Scan for the cell matching the given text and deliver its [x, y] coordinate at center. 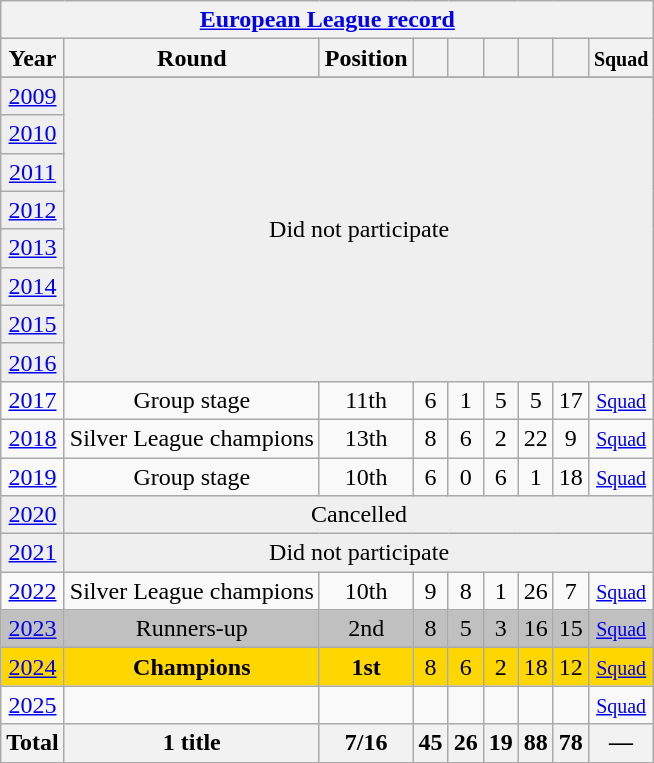
2011 [33, 172]
7 [570, 591]
2020 [33, 515]
2009 [33, 96]
2nd [366, 629]
2019 [33, 477]
Champions [192, 667]
2025 [33, 705]
2022 [33, 591]
Cancelled [359, 515]
European League record [328, 20]
Year [33, 58]
12 [570, 667]
Round [192, 58]
2010 [33, 134]
13th [366, 438]
Position [366, 58]
78 [570, 743]
2016 [33, 362]
88 [536, 743]
11th [366, 400]
2013 [33, 248]
7/16 [366, 743]
— [621, 743]
2017 [33, 400]
Runners-up [192, 629]
2023 [33, 629]
3 [500, 629]
19 [500, 743]
17 [570, 400]
2021 [33, 553]
2018 [33, 438]
2015 [33, 324]
22 [536, 438]
1 title [192, 743]
1st [366, 667]
0 [466, 477]
15 [570, 629]
2012 [33, 210]
2024 [33, 667]
16 [536, 629]
Total [33, 743]
2014 [33, 286]
45 [430, 743]
